Search for the cell housing the specified text and yield its (x, y) center coordinate. 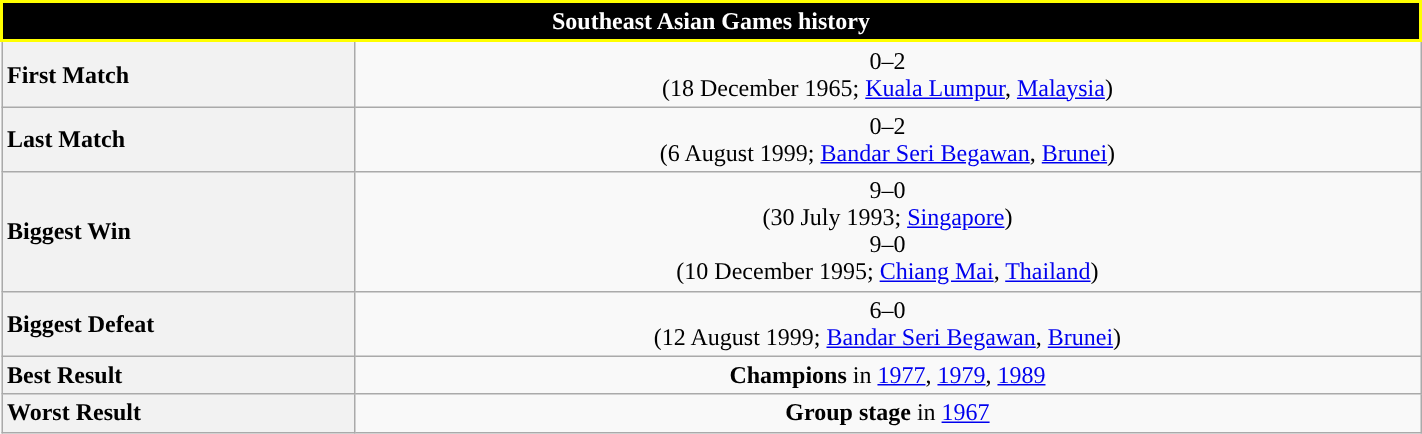
0–2 (18 December 1965; Kuala Lumpur, Malaysia) (887, 74)
Worst Result (178, 413)
Southeast Asian Games history (712, 22)
Last Match (178, 140)
0–2 (6 August 1999; Bandar Seri Begawan, Brunei) (887, 140)
Biggest Win (178, 232)
Best Result (178, 375)
Biggest Defeat (178, 324)
Group stage in 1967 (887, 413)
9–0 (30 July 1993; Singapore) 9–0 (10 December 1995; Chiang Mai, Thailand) (887, 232)
6–0 (12 August 1999; Bandar Seri Begawan, Brunei) (887, 324)
First Match (178, 74)
Champions in 1977, 1979, 1989 (887, 375)
